Determine the (X, Y) coordinate at the center of the cell enclosing the given text.  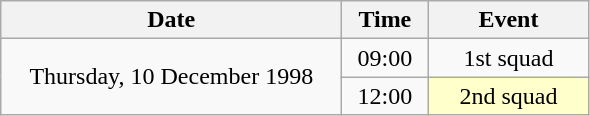
2nd squad (508, 96)
Event (508, 20)
09:00 (385, 58)
12:00 (385, 96)
Time (385, 20)
Thursday, 10 December 1998 (172, 77)
Date (172, 20)
1st squad (508, 58)
